For the text-containing cell, return its midpoint in [X, Y] coordinate format. 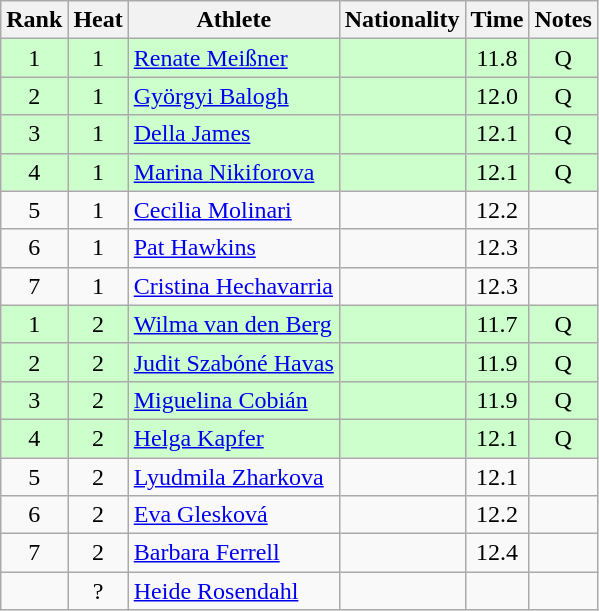
Della James [234, 134]
Pat Hawkins [234, 248]
Renate Meißner [234, 58]
Judit Szabóné Havas [234, 362]
Wilma van den Berg [234, 324]
Cecilia Molinari [234, 210]
12.4 [497, 553]
Marina Nikiforova [234, 172]
Helga Kapfer [234, 438]
Notes [563, 20]
Rank [34, 20]
Lyudmila Zharkova [234, 477]
Cristina Hechavarria [234, 286]
Györgyi Balogh [234, 96]
Heat [98, 20]
Barbara Ferrell [234, 553]
Heide Rosendahl [234, 591]
? [98, 591]
Miguelina Cobián [234, 400]
Time [497, 20]
Eva Glesková [234, 515]
11.8 [497, 58]
12.0 [497, 96]
Athlete [234, 20]
Nationality [402, 20]
11.7 [497, 324]
